Provide the [x, y] coordinate of the cell's center where the given text is located.  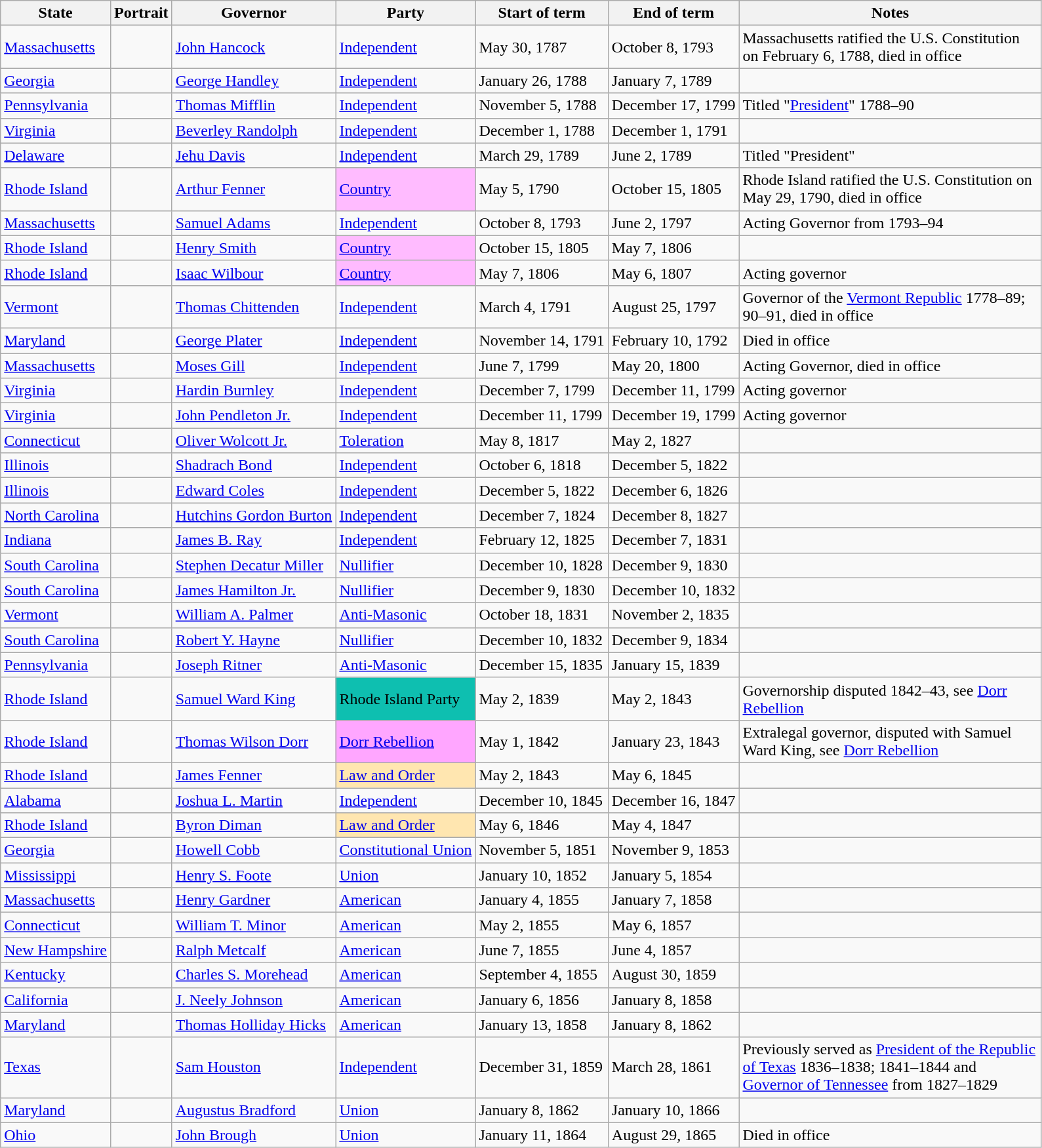
Start of term [542, 13]
May 6, 1807 [673, 273]
Extralegal governor, disputed with Samuel Ward King, see Dorr Rebellion [891, 741]
Moses Gill [254, 365]
January 4, 1855 [542, 900]
August 30, 1859 [673, 975]
Joshua L. Martin [254, 801]
Ohio [56, 1135]
November 5, 1788 [542, 106]
Edward Coles [254, 490]
Hardin Burnley [254, 391]
Stephen Decatur Miller [254, 565]
Titled "President" [891, 155]
Alabama [56, 801]
January 7, 1789 [673, 81]
James B. Ray [254, 540]
August 29, 1865 [673, 1135]
George Handley [254, 81]
October 18, 1831 [542, 615]
Governor [254, 13]
May 8, 1817 [542, 441]
November 5, 1851 [542, 850]
John Pendleton Jr. [254, 416]
Augustus Bradford [254, 1110]
Henry Smith [254, 248]
June 7, 1799 [542, 365]
Henry S. Foote [254, 875]
Byron Diman [254, 825]
Dorr Rebellion [405, 741]
Titled "President" 1788–90 [891, 106]
May 30, 1787 [542, 47]
December 10, 1845 [542, 801]
Joseph Ritner [254, 665]
Sam Houston [254, 1067]
Party [405, 13]
Acting Governor, died in office [891, 365]
James Hamilton Jr. [254, 590]
Samuel Adams [254, 223]
December 19, 1799 [673, 416]
September 4, 1855 [542, 975]
May 2, 1855 [542, 925]
May 20, 1800 [673, 365]
Portrait [141, 13]
Howell Cobb [254, 850]
Acting Governor from 1793–94 [891, 223]
Ralph Metcalf [254, 950]
December 1, 1791 [673, 130]
December 9, 1834 [673, 640]
December 15, 1835 [542, 665]
California [56, 1000]
March 29, 1789 [542, 155]
May 2, 1839 [542, 699]
January 7, 1858 [673, 900]
May 6, 1846 [542, 825]
December 10, 1828 [542, 565]
January 11, 1864 [542, 1135]
Constitutional Union [405, 850]
December 31, 1859 [542, 1067]
Rhode Island Party [405, 699]
January 10, 1866 [673, 1110]
December 6, 1826 [673, 490]
John Brough [254, 1135]
August 25, 1797 [673, 307]
Beverley Randolph [254, 130]
William T. Minor [254, 925]
March 28, 1861 [673, 1067]
Oliver Wolcott Jr. [254, 441]
February 10, 1792 [673, 340]
Texas [56, 1067]
Thomas Mifflin [254, 106]
Arthur Fenner [254, 189]
Thomas Holliday Hicks [254, 1025]
May 2, 1827 [673, 441]
June 2, 1797 [673, 223]
January 6, 1856 [542, 1000]
Kentucky [56, 975]
J. Neely Johnson [254, 1000]
May 6, 1857 [673, 925]
December 7, 1799 [542, 391]
Delaware [56, 155]
June 2, 1789 [673, 155]
March 4, 1791 [542, 307]
December 8, 1827 [673, 515]
Toleration [405, 441]
Samuel Ward King [254, 699]
Charles S. Morehead [254, 975]
January 5, 1854 [673, 875]
Notes [891, 13]
June 7, 1855 [542, 950]
December 7, 1824 [542, 515]
December 1, 1788 [542, 130]
June 4, 1857 [673, 950]
Hutchins Gordon Burton [254, 515]
February 12, 1825 [542, 540]
December 17, 1799 [673, 106]
January 8, 1858 [673, 1000]
December 7, 1831 [673, 540]
Isaac Wilbour [254, 273]
Thomas Wilson Dorr [254, 741]
William A. Palmer [254, 615]
James Fenner [254, 775]
Governor of the Vermont Republic 1778–89; 90–91, died in office [891, 307]
November 2, 1835 [673, 615]
North Carolina [56, 515]
January 15, 1839 [673, 665]
New Hampshire [56, 950]
November 9, 1853 [673, 850]
January 13, 1858 [542, 1025]
May 6, 1845 [673, 775]
John Hancock [254, 47]
State [56, 13]
May 5, 1790 [542, 189]
January 26, 1788 [542, 81]
Henry Gardner [254, 900]
Governorship disputed 1842–43, see Dorr Rebellion [891, 699]
Previously served as President of the Republic of Texas 1836–1838; 1841–1844 and Governor of Tennessee from 1827–1829 [891, 1067]
Rhode Island ratified the U.S. Constitution on May 29, 1790, died in office [891, 189]
December 16, 1847 [673, 801]
Massachusetts ratified the U.S. Constitution on February 6, 1788, died in office [891, 47]
George Plater [254, 340]
Thomas Chittenden [254, 307]
November 14, 1791 [542, 340]
Mississippi [56, 875]
Robert Y. Hayne [254, 640]
End of term [673, 13]
January 23, 1843 [673, 741]
May 4, 1847 [673, 825]
October 6, 1818 [542, 465]
Jehu Davis [254, 155]
Shadrach Bond [254, 465]
Indiana [56, 540]
May 1, 1842 [542, 741]
January 10, 1852 [542, 875]
